Scan for the cell matching the given text and deliver its [X, Y] coordinate at center. 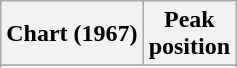
Chart (1967) [72, 34]
Peakposition [189, 34]
